Detect which cell encompasses the target text, then output its [X, Y] center coordinate. 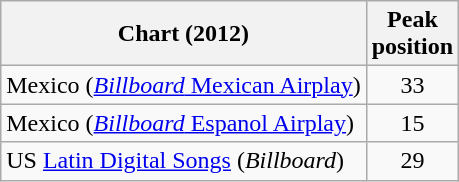
Mexico (Billboard Espanol Airplay) [184, 123]
Peakposition [412, 34]
33 [412, 85]
US Latin Digital Songs (Billboard) [184, 161]
29 [412, 161]
Chart (2012) [184, 34]
Mexico (Billboard Mexican Airplay) [184, 85]
15 [412, 123]
